Capture the cell that displays the provided text and extract its [X, Y] central coordinate. 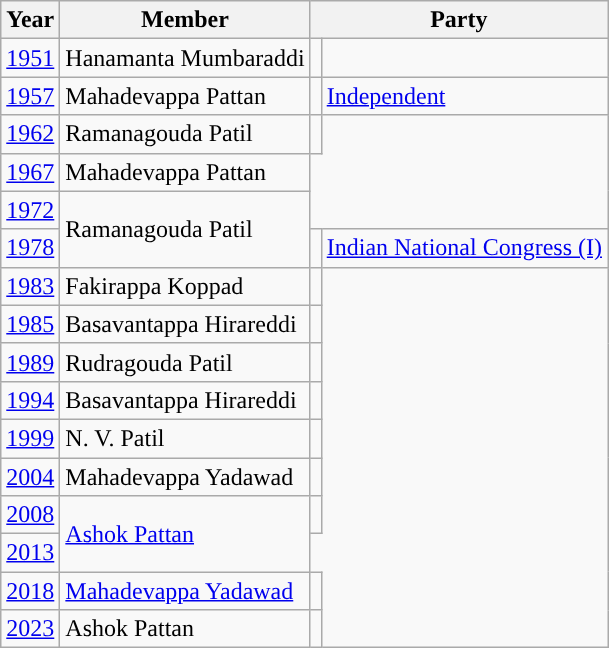
1985 [30, 324]
1978 [30, 248]
1972 [30, 210]
1999 [30, 438]
1983 [30, 286]
1967 [30, 172]
2013 [30, 553]
Year [30, 20]
1951 [30, 58]
2004 [30, 477]
Independent [464, 96]
N. V. Patil [185, 438]
Indian National Congress (I) [464, 248]
1989 [30, 362]
2023 [30, 629]
Rudragouda Patil [185, 362]
1957 [30, 96]
2008 [30, 515]
1994 [30, 400]
2018 [30, 591]
Member [185, 20]
1962 [30, 134]
Hanamanta Mumbaraddi [185, 58]
Party [458, 20]
Fakirappa Koppad [185, 286]
